Detect which cell encompasses the target text, then output its (X, Y) center coordinate. 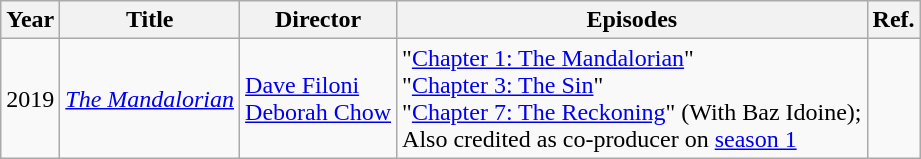
"Chapter 1: The Mandalorian""Chapter 3: The Sin""Chapter 7: The Reckoning" (With Baz Idoine);Also credited as co-producer on season 1 (632, 98)
The Mandalorian (150, 98)
Dave FiloniDeborah Chow (318, 98)
Director (318, 20)
Ref. (894, 20)
2019 (30, 98)
Episodes (632, 20)
Title (150, 20)
Year (30, 20)
